Find where the given text appears and provide that cell's center as (X, Y) coordinate. 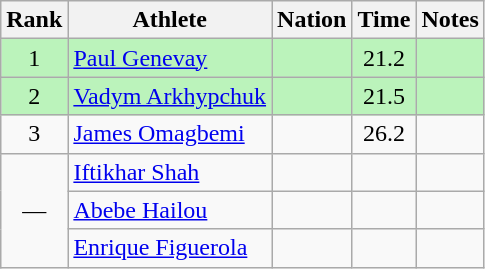
Athlete (170, 20)
Paul Genevay (170, 58)
— (34, 210)
Nation (312, 20)
Rank (34, 20)
3 (34, 134)
21.2 (384, 58)
Abebe Hailou (170, 210)
Vadym Arkhypchuk (170, 96)
21.5 (384, 96)
26.2 (384, 134)
James Omagbemi (170, 134)
2 (34, 96)
Iftikhar Shah (170, 172)
Enrique Figuerola (170, 248)
1 (34, 58)
Notes (450, 20)
Time (384, 20)
